Return the [x, y] coordinate for the center point of the cell that contains the specified text.  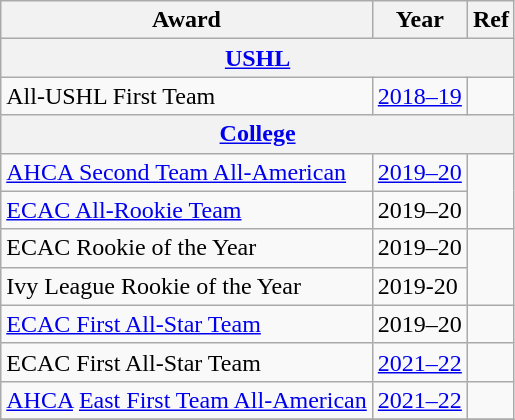
ECAC Rookie of the Year [187, 248]
All-USHL First Team [187, 96]
USHL [258, 58]
AHCA Second Team All-American [187, 172]
Ivy League Rookie of the Year [187, 286]
Year [420, 20]
ECAC All-Rookie Team [187, 210]
AHCA East First Team All-American [187, 400]
Ref [490, 20]
2018–19 [420, 96]
2019-20 [420, 286]
Award [187, 20]
College [258, 134]
